Pinpoint the cell where the given text exists, returning its [X, Y] midpoint coordinate. 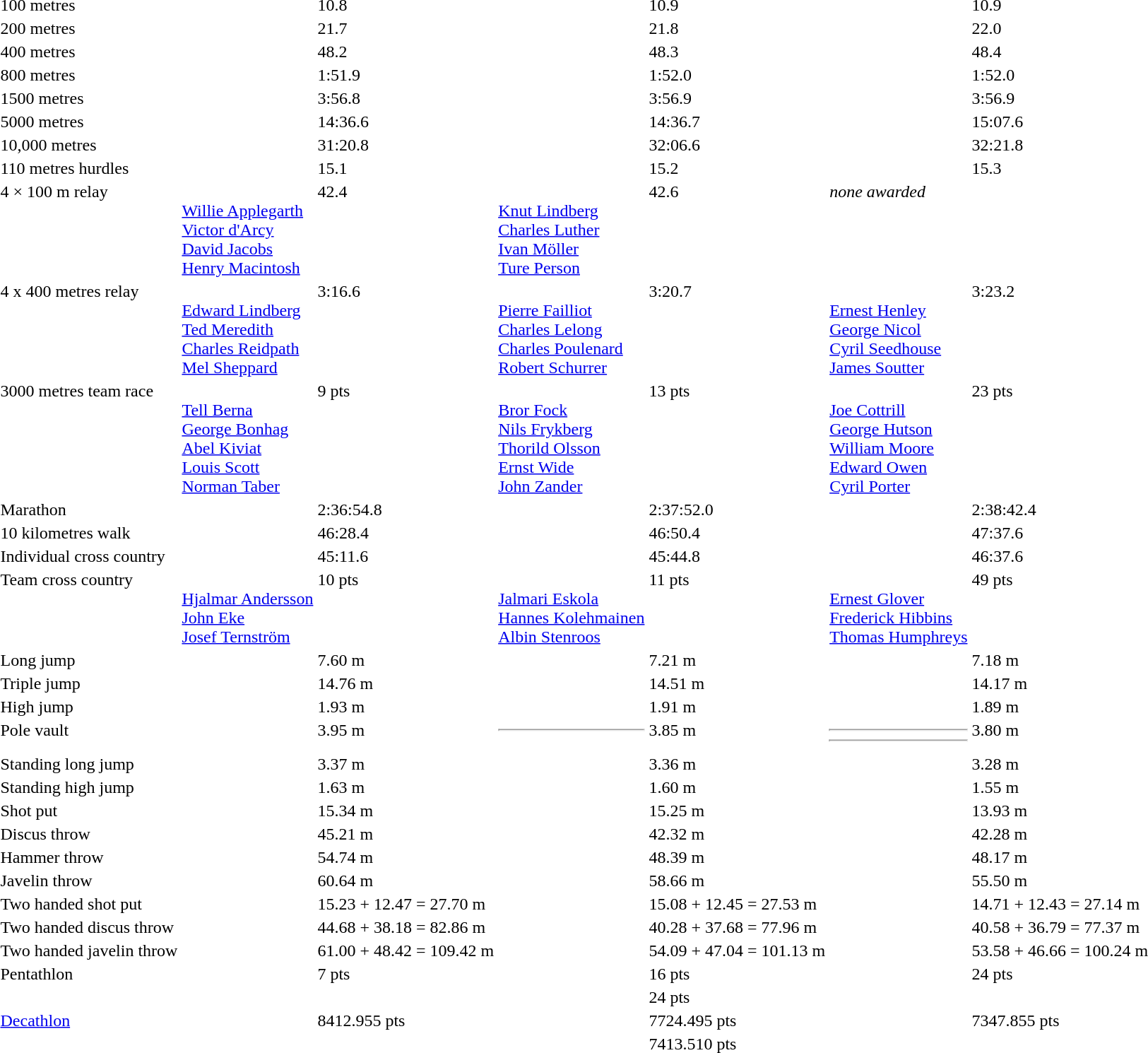
14.76 m [406, 683]
31:20.8 [406, 145]
11 pts [738, 608]
Pierre FailliotCharles LelongCharles PoulenardRobert Schurrer [572, 329]
15.23 + 12.47 = 27.70 m [406, 904]
54.09 + 47.04 = 101.13 m [738, 951]
21.7 [406, 28]
10 pts [406, 608]
45:44.8 [738, 556]
Jalmari EskolaHannes KolehmainenAlbin Stenroos [572, 608]
48.3 [738, 52]
14.51 m [738, 683]
15.2 [738, 168]
42.6 [738, 230]
46:50.4 [738, 533]
7 pts [406, 985]
7.21 m [738, 660]
3.37 m [406, 764]
Tell BernaGeorge BonhagAbel KiviatLouis ScottNorman Taber [247, 438]
1.63 m [406, 787]
Bror FockNils FrykbergThorild OlssonErnst WideJohn Zander [572, 438]
15.08 + 12.45 = 27.53 m [738, 904]
15.34 m [406, 811]
58.66 m [738, 881]
3:16.6 [406, 329]
Ernest GloverFrederick HibbinsThomas Humphreys [899, 608]
3.85 m [738, 735]
42.4 [406, 230]
48.2 [406, 52]
60.64 m [406, 881]
Edward LindbergTed MeredithCharles ReidpathMel Sheppard [247, 329]
40.28 + 37.68 = 77.96 m [738, 927]
54.74 m [406, 857]
45.21 m [406, 834]
Knut LindbergCharles LutherIvan MöllerTure Person [572, 230]
21.8 [738, 28]
61.00 + 48.42 = 109.42 m [406, 951]
14:36.6 [406, 122]
32:06.6 [738, 145]
7724.495 pts [738, 1020]
3.95 m [406, 735]
1.93 m [406, 707]
2:37:52.0 [738, 510]
42.32 m [738, 834]
46:28.4 [406, 533]
3:56.9 [738, 98]
2:36:54.8 [406, 510]
15.25 m [738, 811]
1.91 m [738, 707]
13 pts [738, 438]
16 pts [738, 974]
45:11.6 [406, 556]
1:51.9 [406, 75]
1:52.0 [738, 75]
3:20.7 [738, 329]
44.68 + 38.18 = 82.86 m [406, 927]
9 pts [406, 438]
48.39 m [738, 857]
15.1 [406, 168]
Willie ApplegarthVictor d'ArcyDavid JacobsHenry Macintosh [247, 230]
24 pts [738, 997]
3:56.8 [406, 98]
3.36 m [738, 764]
7.60 m [406, 660]
Ernest HenleyGeorge NicolCyril SeedhouseJames Soutter [899, 329]
Joe CottrillGeorge HutsonWilliam MooreEdward OwenCyril Porter [899, 438]
1.60 m [738, 787]
14:36.7 [738, 122]
Hjalmar AnderssonJohn EkeJosef Ternström [247, 608]
